Extract the (x, y) coordinate from the center of the cell holding the provided text.  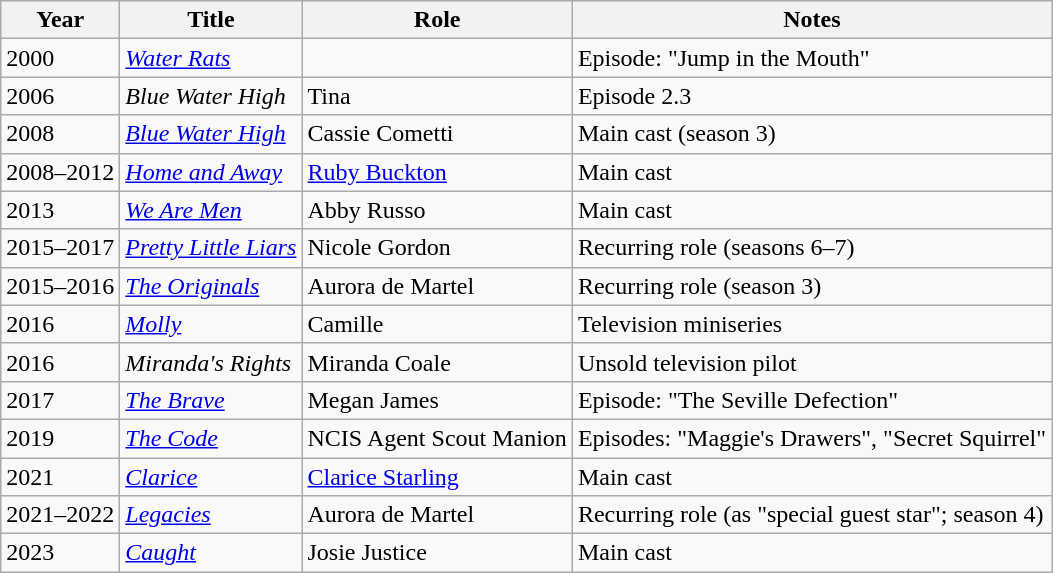
2000 (60, 58)
2013 (60, 210)
Role (437, 20)
Episode: "The Seville Defection" (812, 400)
2008 (60, 134)
2023 (60, 553)
Episodes: "Maggie's Drawers", "Secret Squirrel" (812, 438)
Episode 2.3 (812, 96)
Abby Russo (437, 210)
We Are Men (211, 210)
Television miniseries (812, 324)
Tina (437, 96)
2015–2017 (60, 248)
2021–2022 (60, 515)
Ruby Buckton (437, 172)
Cassie Cometti (437, 134)
Megan James (437, 400)
Title (211, 20)
NCIS Agent Scout Manion (437, 438)
2015–2016 (60, 286)
2008–2012 (60, 172)
Molly (211, 324)
2019 (60, 438)
2021 (60, 477)
Recurring role (seasons 6–7) (812, 248)
Recurring role (season 3) (812, 286)
Home and Away (211, 172)
Legacies (211, 515)
Water Rats (211, 58)
Notes (812, 20)
Nicole Gordon (437, 248)
Clarice Starling (437, 477)
Camille (437, 324)
Miranda Coale (437, 362)
Unsold television pilot (812, 362)
Main cast (season 3) (812, 134)
The Brave (211, 400)
Miranda's Rights (211, 362)
Caught (211, 553)
The Code (211, 438)
2017 (60, 400)
Josie Justice (437, 553)
Clarice (211, 477)
Episode: "Jump in the Mouth" (812, 58)
2006 (60, 96)
Pretty Little Liars (211, 248)
The Originals (211, 286)
Year (60, 20)
Recurring role (as "special guest star"; season 4) (812, 515)
